Detect which cell encompasses the target text, then output its (x, y) center coordinate. 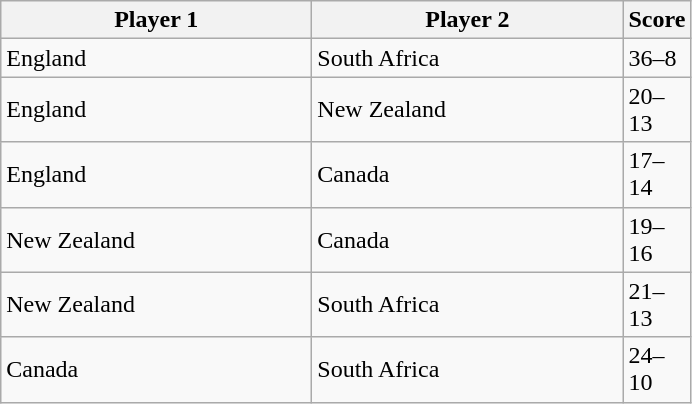
24–10 (657, 370)
21–13 (657, 304)
20–13 (657, 110)
Score (657, 20)
Player 2 (468, 20)
19–16 (657, 240)
Player 1 (156, 20)
17–14 (657, 174)
36–8 (657, 58)
